Determine the (x, y) coordinate at the center of the cell enclosing the given text.  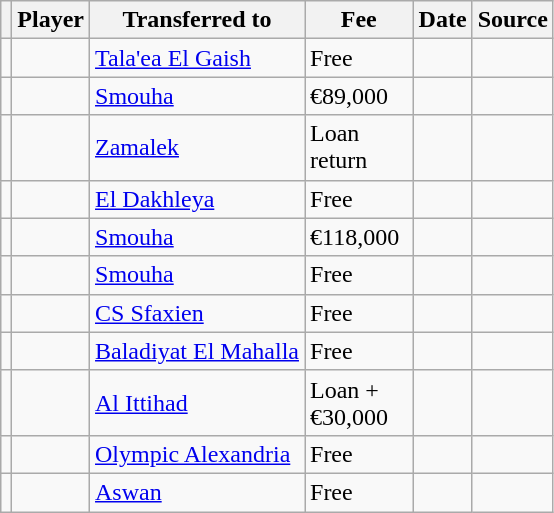
CS Sfaxien (198, 313)
Source (512, 20)
€89,000 (358, 96)
Fee (358, 20)
Tala'ea El Gaish (198, 58)
Zamalek (198, 148)
El Dakhleya (198, 199)
€118,000 (358, 237)
Aswan (198, 492)
Date (442, 20)
Olympic Alexandria (198, 454)
Transferred to (198, 20)
Loan + €30,000 (358, 402)
Player (51, 20)
Al Ittihad (198, 402)
Baladiyat El Mahalla (198, 351)
Loan return (358, 148)
